Extract the (x, y) coordinate from the center of the cell holding the provided text.  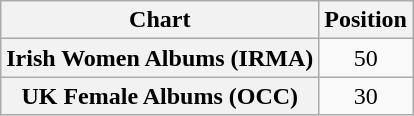
30 (366, 96)
Position (366, 20)
Irish Women Albums (IRMA) (160, 58)
UK Female Albums (OCC) (160, 96)
Chart (160, 20)
50 (366, 58)
